Determine the (X, Y) coordinate at the center of the cell enclosing the given text.  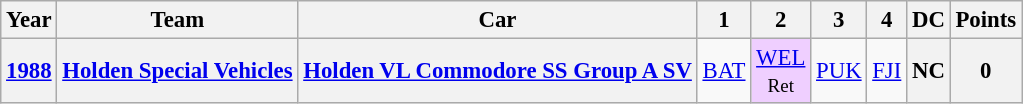
0 (986, 72)
DC (929, 20)
Year (29, 20)
3 (839, 20)
Car (498, 20)
4 (887, 20)
Holden Special Vehicles (178, 72)
1 (724, 20)
WELRet (781, 72)
FJI (887, 72)
Points (986, 20)
Team (178, 20)
PUK (839, 72)
NC (929, 72)
2 (781, 20)
1988 (29, 72)
BAT (724, 72)
Holden VL Commodore SS Group A SV (498, 72)
